Find where the given text appears and provide that cell's center as (X, Y) coordinate. 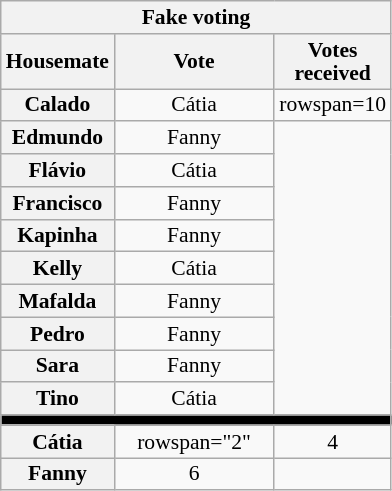
Mafalda (58, 302)
Housemate (58, 62)
rowspan=10 (332, 106)
6 (194, 474)
Flávio (58, 170)
Pedro (58, 334)
Calado (58, 106)
Votesreceived (332, 62)
4 (332, 442)
rowspan="2" (194, 442)
Tino (58, 400)
Kapinha (58, 236)
Kelly (58, 268)
Sara (58, 366)
Francisco (58, 204)
Fake voting (196, 18)
Edmundo (58, 138)
Vote (194, 62)
